Identify which cell holds the provided text, then report its [x, y] central coordinate. 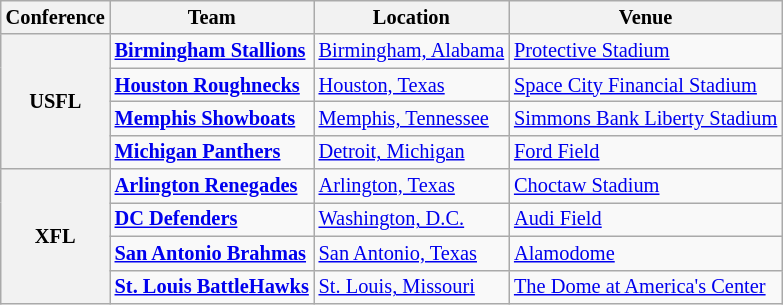
San Antonio Brahmas [212, 253]
DC Defenders [212, 219]
Birmingham Stallions [212, 51]
Houston, Texas [412, 85]
The Dome at America's Center [646, 287]
Venue [646, 17]
Michigan Panthers [212, 152]
Choctaw Stadium [646, 186]
St. Louis BattleHawks [212, 287]
Memphis, Tennessee [412, 118]
San Antonio, Texas [412, 253]
Team [212, 17]
Alamodome [646, 253]
Conference [56, 17]
Simmons Bank Liberty Stadium [646, 118]
St. Louis, Missouri [412, 287]
Houston Roughnecks [212, 85]
Arlington, Texas [412, 186]
Detroit, Michigan [412, 152]
Protective Stadium [646, 51]
Location [412, 17]
Washington, D.C. [412, 219]
Arlington Renegades [212, 186]
Space City Financial Stadium [646, 85]
Memphis Showboats [212, 118]
XFL [56, 236]
Birmingham, Alabama [412, 51]
Ford Field [646, 152]
USFL [56, 102]
Audi Field [646, 219]
